Identify which cell holds the provided text, then report its (x, y) central coordinate. 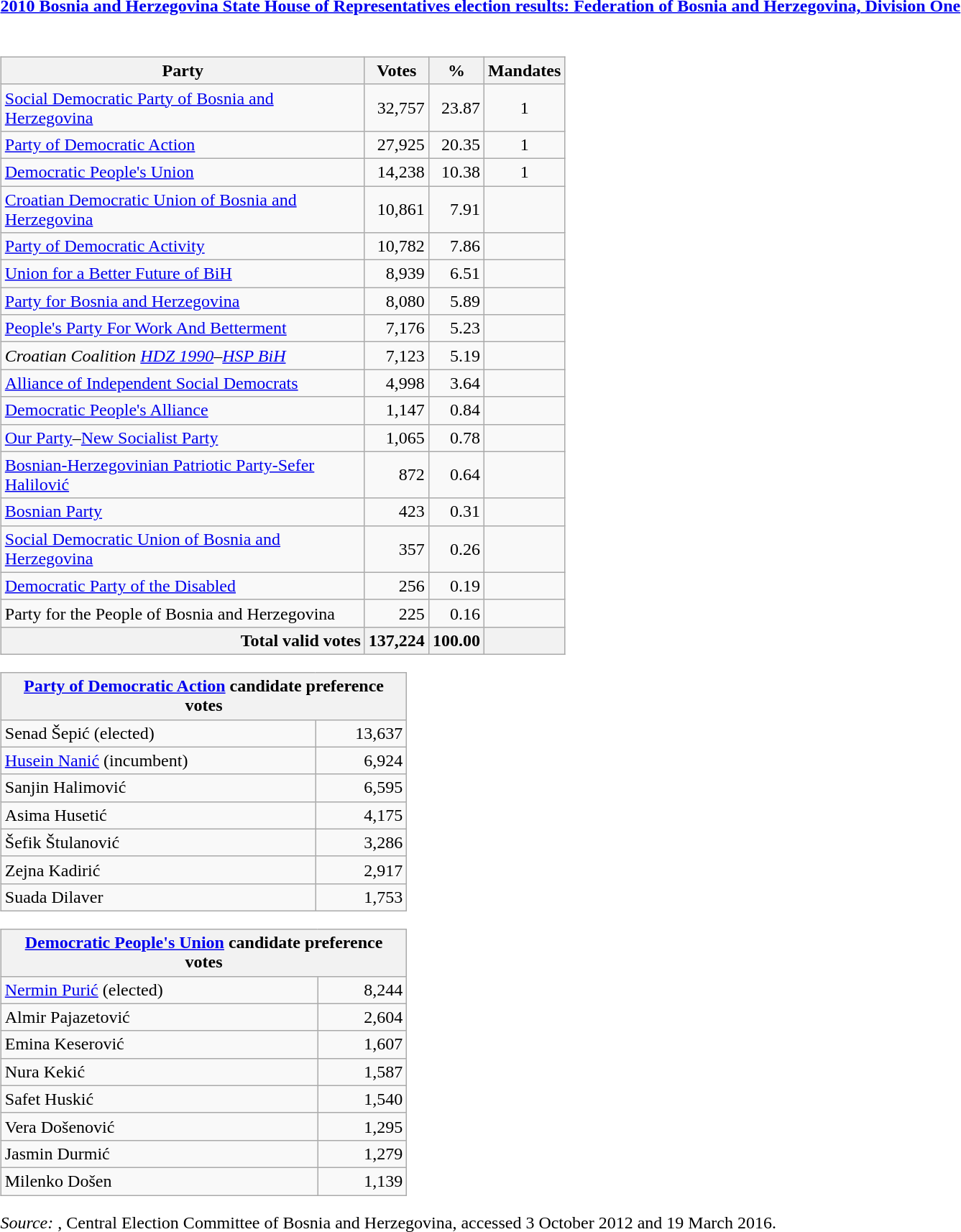
32,757 (397, 108)
Safet Huskić (159, 1099)
Emina Keserović (159, 1044)
27,925 (397, 144)
4,998 (397, 383)
Democratic Party of the Disabled (183, 586)
Mandates (524, 70)
1,065 (397, 438)
Senad Šepić (elected) (158, 733)
Union for a Better Future of BiH (183, 274)
1,147 (397, 410)
1,139 (362, 1181)
225 (397, 613)
256 (397, 586)
Bosnian Party (183, 512)
Party for the People of Bosnia and Herzegovina (183, 613)
Democratic People's Union candidate preference votes (204, 953)
Suada Dilaver (158, 897)
7,123 (397, 356)
2,604 (362, 1017)
Zejna Kadirić (158, 870)
Votes (397, 70)
1,295 (362, 1126)
Party of Democratic Action candidate preference votes (204, 696)
10,861 (397, 208)
7.91 (456, 208)
Almir Pajazetović (159, 1017)
Croatian Coalition HDZ 1990–HSP BiH (183, 356)
0.26 (456, 549)
Social Democratic Union of Bosnia and Herzegovina (183, 549)
People's Party For Work And Betterment (183, 328)
Šefik Štulanović (158, 842)
1,607 (362, 1044)
Party for Bosnia and Herzegovina (183, 301)
3,286 (361, 842)
Democratic People's Union (183, 172)
0.31 (456, 512)
Party (183, 70)
0.19 (456, 586)
14,238 (397, 172)
357 (397, 549)
8,080 (397, 301)
Party of Democratic Activity (183, 247)
4,175 (361, 815)
137,224 (397, 640)
3.64 (456, 383)
10.38 (456, 172)
23.87 (456, 108)
0.16 (456, 613)
7.86 (456, 247)
5.23 (456, 328)
Democratic People's Alliance (183, 410)
Social Democratic Party of Bosnia and Herzegovina (183, 108)
7,176 (397, 328)
100.00 (456, 640)
% (456, 70)
Bosnian-Herzegovinian Patriotic Party-Sefer Halilović (183, 474)
0.64 (456, 474)
Nura Kekić (159, 1072)
Nermin Purić (elected) (159, 990)
13,637 (361, 733)
1,753 (361, 897)
1,540 (362, 1099)
423 (397, 512)
Our Party–New Socialist Party (183, 438)
Party of Democratic Action (183, 144)
Husein Nanić (incumbent) (158, 760)
5.89 (456, 301)
5.19 (456, 356)
Croatian Democratic Union of Bosnia and Herzegovina (183, 208)
6,924 (361, 760)
2,917 (361, 870)
8,244 (362, 990)
872 (397, 474)
Sanjin Halimović (158, 788)
Jasmin Durmić (159, 1154)
8,939 (397, 274)
1,279 (362, 1154)
Milenko Došen (159, 1181)
0.84 (456, 410)
20.35 (456, 144)
Total valid votes (183, 640)
Vera Došenović (159, 1126)
6.51 (456, 274)
0.78 (456, 438)
1,587 (362, 1072)
6,595 (361, 788)
Alliance of Independent Social Democrats (183, 383)
Asima Husetić (158, 815)
10,782 (397, 247)
